For the text-containing cell, return its midpoint in [x, y] coordinate format. 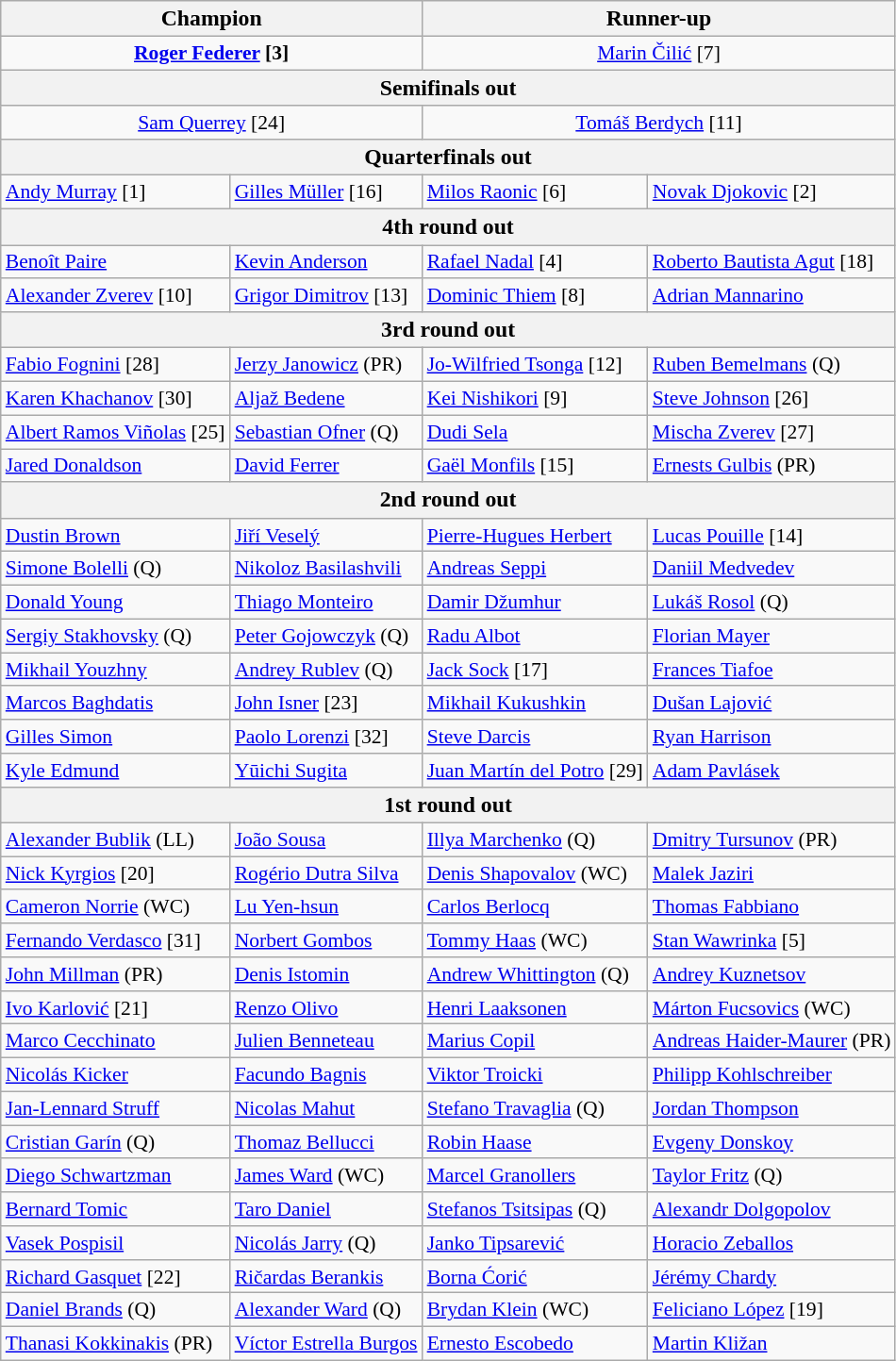
Stefanos Tsitsipas (Q) [536, 1209]
Robin Haase [536, 1142]
Gilles Simon [115, 737]
Renzo Olivo [326, 1008]
Frances Tiafoe [772, 670]
Pierre-Hugues Herbert [536, 536]
Nick Kyrgios [20] [115, 873]
Florian Mayer [772, 636]
Damir Džumhur [536, 603]
Horacio Zeballos [772, 1243]
Kevin Anderson [326, 262]
Mikhail Kukushkin [536, 704]
Mischa Zverev [27] [772, 432]
Fernando Verdasco [31] [115, 940]
Norbert Gombos [326, 940]
Víctor Estrella Burgos [326, 1344]
2nd round out [449, 501]
Aljaž Bedene [326, 399]
Taylor Fritz (Q) [772, 1176]
1st round out [449, 805]
Thanasi Kokkinakis (PR) [115, 1344]
Jerzy Janowicz (PR) [326, 365]
Thomaz Bellucci [326, 1142]
Peter Gojowczyk (Q) [326, 636]
Brydan Klein (WC) [536, 1310]
Kyle Edmund [115, 771]
Dmitry Tursunov (PR) [772, 840]
Adrian Mannarino [772, 296]
Dušan Lajović [772, 704]
Dustin Brown [115, 536]
Ryan Harrison [772, 737]
Ruben Bemelmans (Q) [772, 365]
Marius Copil [536, 1041]
Denis Istomin [326, 974]
Nicolás Jarry (Q) [326, 1243]
Champion [211, 19]
Marcel Granollers [536, 1176]
Borna Ćorić [536, 1277]
Denis Shapovalov (WC) [536, 873]
Sam Querrey [24] [211, 124]
Alexander Zverev [10] [115, 296]
James Ward (WC) [326, 1176]
Juan Martín del Potro [29] [536, 771]
Lu Yen-hsun [326, 907]
Sergiy Stakhovsky (Q) [115, 636]
Benoît Paire [115, 262]
Paolo Lorenzi [32] [326, 737]
Andy Murray [1] [115, 192]
Malek Jaziri [772, 873]
Tomáš Berdych [11] [659, 124]
Fabio Fognini [28] [115, 365]
Dominic Thiem [8] [536, 296]
Jared Donaldson [115, 466]
Novak Djokovic [2] [772, 192]
Mikhail Youzhny [115, 670]
Jack Sock [17] [536, 670]
Jo-Wilfried Tsonga [12] [536, 365]
Simone Bolelli (Q) [115, 569]
Henri Laaksonen [536, 1008]
Kei Nishikori [9] [536, 399]
Ernesto Escobedo [536, 1344]
Donald Young [115, 603]
Dudi Sela [536, 432]
Daniil Medvedev [772, 569]
Sebastian Ofner (Q) [326, 432]
Andreas Haider-Maurer (PR) [772, 1041]
John Millman (PR) [115, 974]
Feliciano López [19] [772, 1310]
Andrey Kuznetsov [772, 974]
Andrey Rublev (Q) [326, 670]
Steve Darcis [536, 737]
Roberto Bautista Agut [18] [772, 262]
Márton Fucsovics (WC) [772, 1008]
Ernests Gulbis (PR) [772, 466]
Karen Khachanov [30] [115, 399]
Facundo Bagnis [326, 1075]
Ivo Karlović [21] [115, 1008]
Tommy Haas (WC) [536, 940]
Nicolas Mahut [326, 1109]
Vasek Pospisil [115, 1243]
Jordan Thompson [772, 1109]
Radu Albot [536, 636]
Yūichi Sugita [326, 771]
Steve Johnson [26] [772, 399]
Quarterfinals out [449, 158]
Thiago Monteiro [326, 603]
Albert Ramos Viñolas [25] [115, 432]
Illya Marchenko (Q) [536, 840]
Gaël Monfils [15] [536, 466]
Stefano Travaglia (Q) [536, 1109]
Julien Benneteau [326, 1041]
Evgeny Donskoy [772, 1142]
Diego Schwartzman [115, 1176]
Ričardas Berankis [326, 1277]
Marin Čilić [7] [659, 54]
4th round out [449, 227]
Stan Wawrinka [5] [772, 940]
Martin Kližan [772, 1344]
Nicolás Kicker [115, 1075]
Bernard Tomic [115, 1209]
Jiří Veselý [326, 536]
Rogério Dutra Silva [326, 873]
Janko Tipsarević [536, 1243]
Taro Daniel [326, 1209]
Rafael Nadal [4] [536, 262]
João Sousa [326, 840]
Lukáš Rosol (Q) [772, 603]
John Isner [23] [326, 704]
Carlos Berlocq [536, 907]
Lucas Pouille [14] [772, 536]
Jan-Lennard Struff [115, 1109]
Marcos Baghdatis [115, 704]
Gilles Müller [16] [326, 192]
Adam Pavlásek [772, 771]
Grigor Dimitrov [13] [326, 296]
David Ferrer [326, 466]
Nikoloz Basilashvili [326, 569]
Cristian Garín (Q) [115, 1142]
Alexander Ward (Q) [326, 1310]
Jérémy Chardy [772, 1277]
Andreas Seppi [536, 569]
Semifinals out [449, 89]
Milos Raonic [6] [536, 192]
Thomas Fabbiano [772, 907]
Cameron Norrie (WC) [115, 907]
Richard Gasquet [22] [115, 1277]
3rd round out [449, 330]
Viktor Troicki [536, 1075]
Alexandr Dolgopolov [772, 1209]
Andrew Whittington (Q) [536, 974]
Alexander Bublik (LL) [115, 840]
Daniel Brands (Q) [115, 1310]
Runner-up [659, 19]
Roger Federer [3] [211, 54]
Marco Cecchinato [115, 1041]
Philipp Kohlschreiber [772, 1075]
